From the cell containing the given text, extract its center point as [X, Y] coordinate. 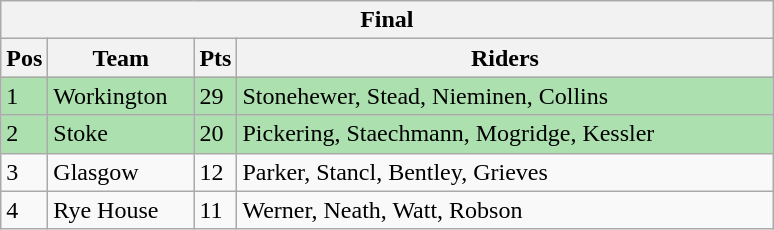
11 [216, 210]
12 [216, 172]
Glasgow [121, 172]
29 [216, 96]
20 [216, 134]
Rye House [121, 210]
Workington [121, 96]
4 [24, 210]
Team [121, 58]
Riders [505, 58]
2 [24, 134]
Pickering, Staechmann, Mogridge, Kessler [505, 134]
Final [387, 20]
Stonehewer, Stead, Nieminen, Collins [505, 96]
Pts [216, 58]
1 [24, 96]
Parker, Stancl, Bentley, Grieves [505, 172]
Stoke [121, 134]
Pos [24, 58]
3 [24, 172]
Werner, Neath, Watt, Robson [505, 210]
